Locate the cell with the specified text and output its (X, Y) center coordinate. 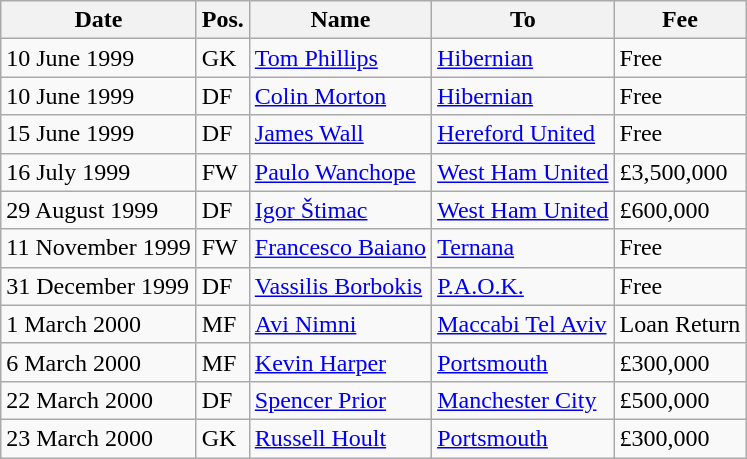
Date (98, 20)
Igor Štimac (340, 210)
Hereford United (523, 134)
23 March 2000 (98, 438)
16 July 1999 (98, 172)
1 March 2000 (98, 324)
P.A.O.K. (523, 286)
Name (340, 20)
Colin Morton (340, 96)
£3,500,000 (680, 172)
22 March 2000 (98, 400)
Russell Hoult (340, 438)
Francesco Baiano (340, 248)
James Wall (340, 134)
Maccabi Tel Aviv (523, 324)
£500,000 (680, 400)
To (523, 20)
Avi Nimni (340, 324)
Manchester City (523, 400)
Kevin Harper (340, 362)
6 March 2000 (98, 362)
11 November 1999 (98, 248)
29 August 1999 (98, 210)
Spencer Prior (340, 400)
Tom Phillips (340, 58)
£600,000 (680, 210)
Pos. (222, 20)
Paulo Wanchope (340, 172)
Ternana (523, 248)
31 December 1999 (98, 286)
Vassilis Borbokis (340, 286)
15 June 1999 (98, 134)
Fee (680, 20)
Loan Return (680, 324)
